Return [x, y] of the center of cell containing provided text 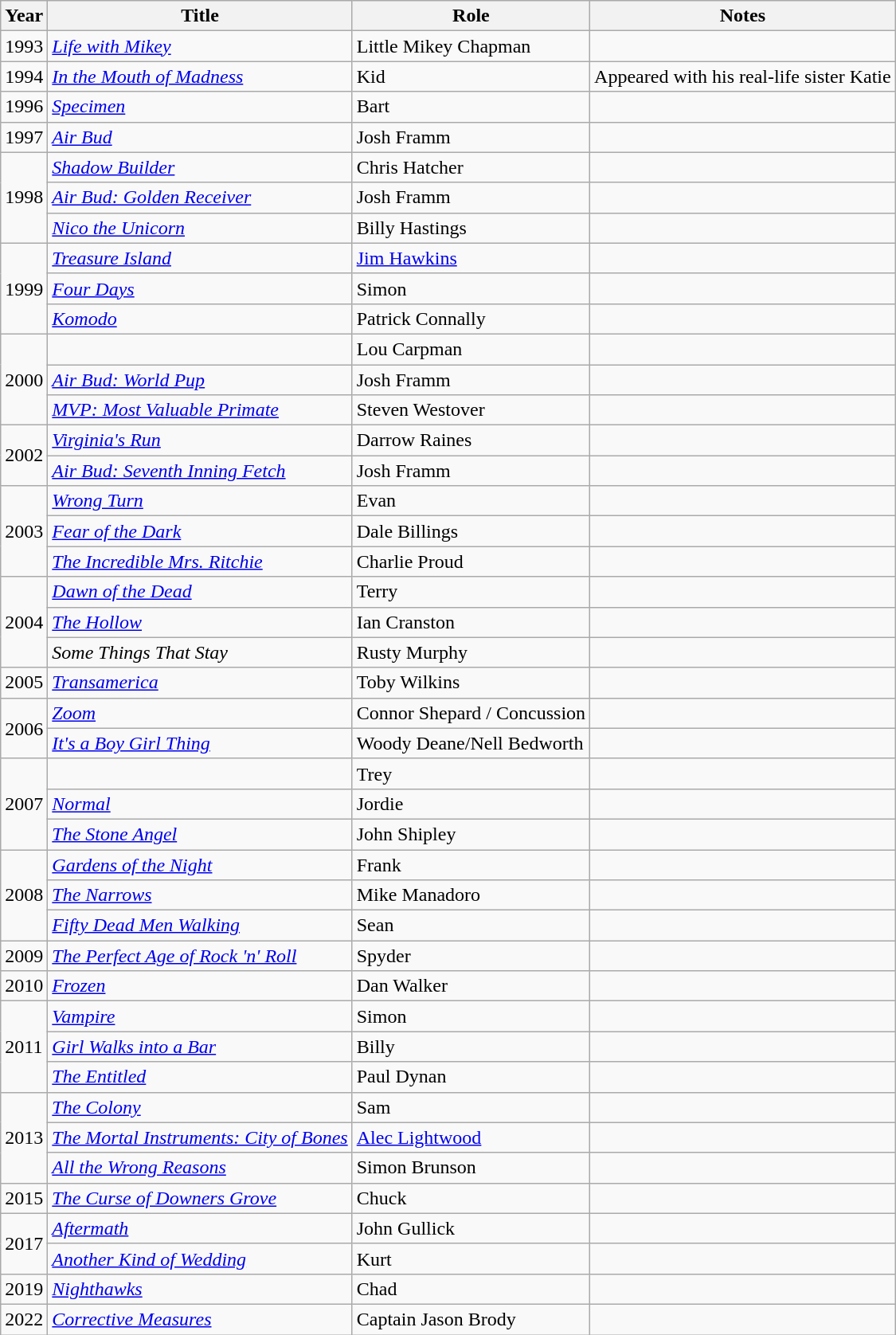
2013 [24, 1137]
Dan Walker [471, 986]
Rusty Murphy [471, 652]
The Curse of Downers Grove [200, 1198]
1998 [24, 198]
The Entitled [200, 1077]
Virginia's Run [200, 440]
The Colony [200, 1107]
Air Bud [200, 137]
1993 [24, 46]
The Stone Angel [200, 834]
Air Bud: Golden Receiver [200, 198]
Nico the Unicorn [200, 228]
Title [200, 16]
Jordie [471, 804]
Evan [471, 501]
Alec Lightwood [471, 1137]
2008 [24, 895]
Normal [200, 804]
Darrow Raines [471, 440]
Transamerica [200, 683]
2003 [24, 531]
Patrick Connally [471, 319]
2002 [24, 456]
2015 [24, 1198]
Treasure Island [200, 258]
The Incredible Mrs. Ritchie [200, 562]
Frozen [200, 986]
Frank [471, 864]
Spyder [471, 956]
Dawn of the Dead [200, 592]
2007 [24, 804]
1999 [24, 288]
Toby Wilkins [471, 683]
Aftermath [200, 1228]
Paul Dynan [471, 1077]
Ian Cranston [471, 622]
Little Mikey Chapman [471, 46]
1997 [24, 137]
Some Things That Stay [200, 652]
Zoom [200, 713]
2005 [24, 683]
Gardens of the Night [200, 864]
Air Bud: World Pup [200, 380]
MVP: Most Valuable Primate [200, 410]
The Perfect Age of Rock 'n' Roll [200, 956]
2010 [24, 986]
Girl Walks into a Bar [200, 1047]
Kurt [471, 1259]
The Narrows [200, 895]
Terry [471, 592]
The Mortal Instruments: City of Bones [200, 1137]
Charlie Proud [471, 562]
The Hollow [200, 622]
Another Kind of Wedding [200, 1259]
Corrective Measures [200, 1319]
It's a Boy Girl Thing [200, 743]
Billy Hastings [471, 228]
Sean [471, 926]
2000 [24, 379]
Year [24, 16]
Appeared with his real-life sister Katie [743, 76]
2009 [24, 956]
2017 [24, 1243]
Trey [471, 773]
Steven Westover [471, 410]
Chad [471, 1289]
John Gullick [471, 1228]
1996 [24, 107]
Nighthawks [200, 1289]
Sam [471, 1107]
Chris Hatcher [471, 167]
Simon Brunson [471, 1168]
1994 [24, 76]
Life with Mikey [200, 46]
2011 [24, 1047]
Lou Carpman [471, 349]
Role [471, 16]
Mike Manadoro [471, 895]
Air Bud: Seventh Inning Fetch [200, 471]
Captain Jason Brody [471, 1319]
Woody Deane/Nell Bedworth [471, 743]
Fifty Dead Men Walking [200, 926]
Four Days [200, 288]
2022 [24, 1319]
Kid [471, 76]
Jim Hawkins [471, 258]
All the Wrong Reasons [200, 1168]
2006 [24, 728]
Wrong Turn [200, 501]
Specimen [200, 107]
Komodo [200, 319]
John Shipley [471, 834]
Dale Billings [471, 531]
Notes [743, 16]
2019 [24, 1289]
Connor Shepard / Concussion [471, 713]
2004 [24, 622]
Shadow Builder [200, 167]
Billy [471, 1047]
Fear of the Dark [200, 531]
In the Mouth of Madness [200, 76]
Chuck [471, 1198]
Bart [471, 107]
Vampire [200, 1016]
